For the text-containing cell, return its midpoint in [X, Y] coordinate format. 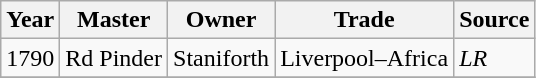
Trade [364, 20]
Source [494, 20]
Liverpool–Africa [364, 58]
Owner [222, 20]
Rd Pinder [114, 58]
Year [30, 20]
LR [494, 58]
Master [114, 20]
1790 [30, 58]
Staniforth [222, 58]
